Return the (x, y) coordinate for the center point of the cell that contains the specified text.  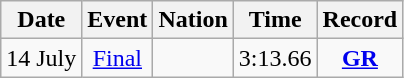
3:13.66 (275, 58)
Date (42, 20)
Time (275, 20)
Record (360, 20)
GR (360, 58)
Nation (193, 20)
Event (118, 20)
14 July (42, 58)
Final (118, 58)
